Output the (X, Y) coordinate of the center of the cell containing the given text.  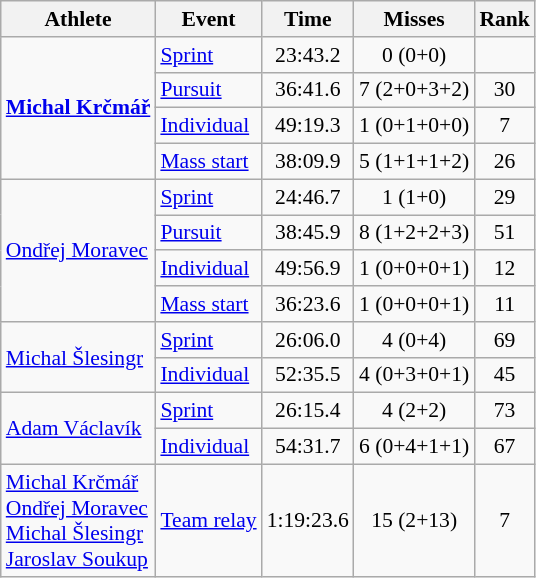
45 (504, 375)
Ondřej Moravec (78, 250)
24:46.7 (308, 197)
4 (0+3+0+1) (414, 375)
30 (504, 90)
0 (0+0) (414, 55)
1:19:23.6 (308, 520)
Michal Krčmář (78, 108)
Misses (414, 19)
Athlete (78, 19)
1 (0+1+0+0) (414, 126)
Michal KrčmářOndřej MoravecMichal ŠlesingrJaroslav Soukup (78, 520)
36:23.6 (308, 304)
Michal Šlesingr (78, 358)
23:43.2 (308, 55)
5 (1+1+1+2) (414, 162)
38:45.9 (308, 233)
7 (2+0+3+2) (414, 90)
67 (504, 447)
52:35.5 (308, 375)
51 (504, 233)
Adam Václavík (78, 428)
69 (504, 340)
49:56.9 (308, 269)
49:19.3 (308, 126)
15 (2+13) (414, 520)
26:06.0 (308, 340)
11 (504, 304)
1 (1+0) (414, 197)
Time (308, 19)
36:41.6 (308, 90)
4 (0+4) (414, 340)
54:31.7 (308, 447)
Team relay (208, 520)
38:09.9 (308, 162)
Rank (504, 19)
73 (504, 411)
26:15.4 (308, 411)
4 (2+2) (414, 411)
6 (0+4+1+1) (414, 447)
8 (1+2+2+3) (414, 233)
Event (208, 19)
12 (504, 269)
26 (504, 162)
29 (504, 197)
